Determine the (x, y) coordinate at the center of the cell enclosing the given text.  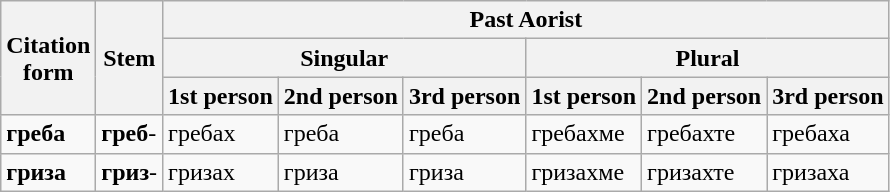
гребахте (704, 134)
гризаха (828, 172)
Singular (344, 58)
Citationform (48, 58)
гребаха (828, 134)
греб- (130, 134)
гризахте (704, 172)
Stem (130, 58)
Past Aorist (526, 20)
гребахме (584, 134)
гриз- (130, 172)
гребах (221, 134)
гризах (221, 172)
Plural (708, 58)
гризахме (584, 172)
